Extract the [x, y] coordinate from the center of the cell holding the provided text.  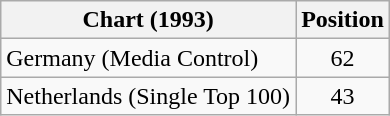
Netherlands (Single Top 100) [148, 96]
62 [343, 58]
Chart (1993) [148, 20]
43 [343, 96]
Germany (Media Control) [148, 58]
Position [343, 20]
